Search for the cell housing the specified text and yield its (x, y) center coordinate. 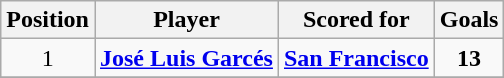
Position (48, 20)
Goals (469, 20)
13 (469, 58)
Player (186, 20)
1 (48, 58)
José Luis Garcés (186, 58)
Scored for (356, 20)
San Francisco (356, 58)
